Capture the cell that displays the provided text and extract its [X, Y] central coordinate. 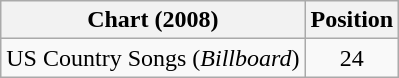
24 [352, 58]
Position [352, 20]
Chart (2008) [153, 20]
US Country Songs (Billboard) [153, 58]
